Output the [x, y] coordinate of the center of the cell containing the given text.  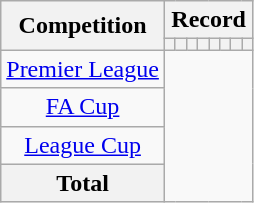
Total [83, 183]
Record [208, 20]
Competition [83, 26]
FA Cup [83, 107]
League Cup [83, 145]
Premier League [83, 69]
